Provide the (x, y) coordinate of the cell's center where the given text is located.  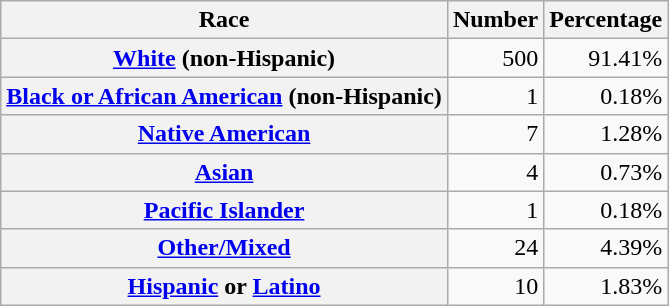
1.83% (606, 286)
91.41% (606, 58)
White (non-Hispanic) (224, 58)
4.39% (606, 248)
Percentage (606, 20)
Black or African American (non-Hispanic) (224, 96)
1.28% (606, 134)
0.73% (606, 172)
Hispanic or Latino (224, 286)
Race (224, 20)
7 (495, 134)
24 (495, 248)
10 (495, 286)
Native American (224, 134)
Pacific Islander (224, 210)
4 (495, 172)
Other/Mixed (224, 248)
500 (495, 58)
Number (495, 20)
Asian (224, 172)
